Return (x, y) of the center of cell containing provided text 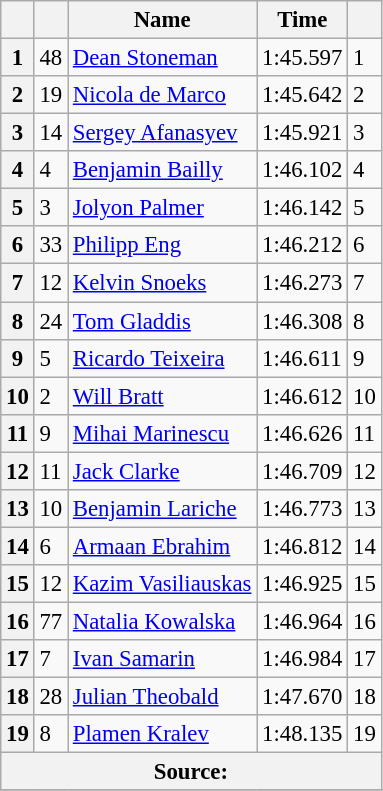
Mihai Marinescu (162, 433)
Natalia Kowalska (162, 621)
Ivan Samarin (162, 659)
Source: (191, 772)
Jolyon Palmer (162, 208)
Kelvin Snoeks (162, 283)
1:46.812 (302, 546)
Time (302, 20)
1:46.308 (302, 321)
1:48.135 (302, 734)
Plamen Kralev (162, 734)
Tom Gladdis (162, 321)
Kazim Vasiliauskas (162, 584)
33 (50, 245)
1:46.984 (302, 659)
1:46.612 (302, 396)
1:46.273 (302, 283)
1:46.212 (302, 245)
Benjamin Bailly (162, 170)
1:45.597 (302, 58)
Jack Clarke (162, 471)
1:46.964 (302, 621)
28 (50, 697)
Philipp Eng (162, 245)
24 (50, 321)
Julian Theobald (162, 697)
48 (50, 58)
77 (50, 621)
1:45.642 (302, 95)
Ricardo Teixeira (162, 358)
Sergey Afanasyev (162, 133)
Dean Stoneman (162, 58)
Benjamin Lariche (162, 509)
1:46.626 (302, 433)
Armaan Ebrahim (162, 546)
1:46.142 (302, 208)
1:46.102 (302, 170)
Nicola de Marco (162, 95)
Will Bratt (162, 396)
1:46.611 (302, 358)
1:46.709 (302, 471)
1:46.925 (302, 584)
1:46.773 (302, 509)
1:47.670 (302, 697)
1:45.921 (302, 133)
Name (162, 20)
